For the text-containing cell, return its midpoint in [x, y] coordinate format. 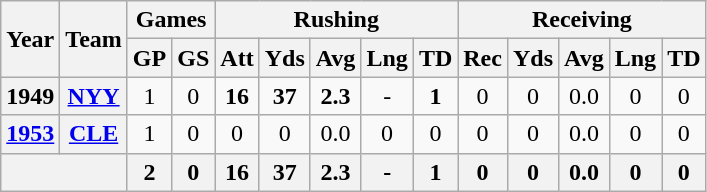
Rushing [336, 20]
Team [94, 39]
CLE [94, 134]
Games [170, 20]
1949 [30, 96]
GS [194, 58]
NYY [94, 96]
1953 [30, 134]
2 [149, 172]
Year [30, 39]
Att [237, 58]
Receiving [582, 20]
GP [149, 58]
Rec [483, 58]
